Pinpoint the cell where the given text exists, returning its (x, y) midpoint coordinate. 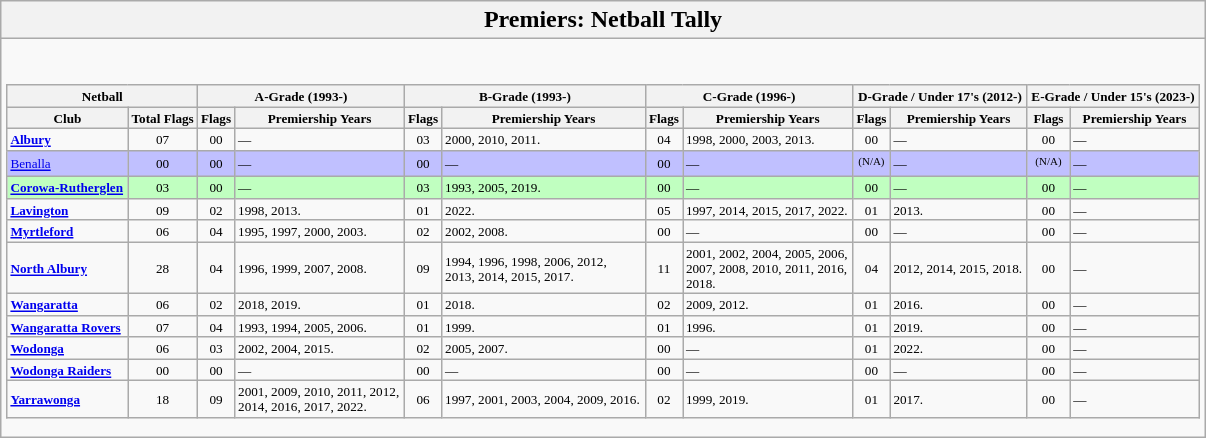
2001, 2002, 2004, 2005, 2006,2007, 2008, 2010, 2011, 2016,2018. (768, 268)
2000, 2010, 2011. (544, 140)
Benalla (68, 164)
2002, 2008. (544, 231)
05 (664, 209)
Corowa-Rutherglen (68, 188)
2001, 2009, 2010, 2011, 2012,2014, 2016, 2017, 2022. (320, 400)
Lavington (68, 209)
D-Grade / Under 17's (2012-) (940, 96)
Total Flags (163, 118)
2012, 2014, 2015, 2018. (958, 268)
2016. (958, 305)
1996. (768, 326)
1993, 1994, 2005, 2006. (320, 326)
Albury (68, 140)
1994, 1996, 1998, 2006, 2012,2013, 2014, 2015, 2017. (544, 268)
2017. (958, 400)
1995, 1997, 2000, 2003. (320, 231)
Yarrawonga (68, 400)
1999, 2019. (768, 400)
B-Grade (1993-) (524, 96)
1998, 2013. (320, 209)
2019. (958, 326)
2013. (958, 209)
C-Grade (1996-) (748, 96)
18 (163, 400)
2005, 2007. (544, 348)
1996, 1999, 2007, 2008. (320, 268)
Wodonga (68, 348)
11 (664, 268)
Wangaratta (68, 305)
E-Grade / Under 15's (2023-) (1113, 96)
2009, 2012. (768, 305)
1999. (544, 326)
1997, 2001, 2003, 2004, 2009, 2016. (544, 400)
Club (68, 118)
Myrtleford (68, 231)
Wodonga Raiders (68, 370)
Wangaratta Rovers (68, 326)
1993, 2005, 2019. (544, 188)
A-Grade (1993-) (300, 96)
2018. (544, 305)
Netball (102, 96)
Premiers: Netball Tally (603, 20)
North Albury (68, 268)
2018, 2019. (320, 305)
1997, 2014, 2015, 2017, 2022. (768, 209)
28 (163, 268)
2002, 2004, 2015. (320, 348)
1998, 2000, 2003, 2013. (768, 140)
